Find where the given text appears and provide that cell's center as [x, y] coordinate. 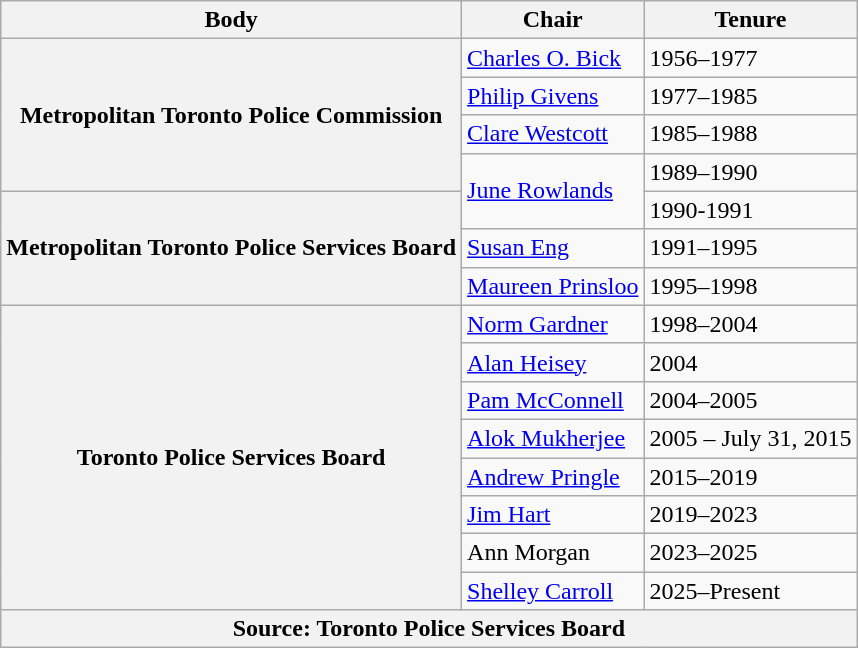
Chair [553, 20]
Source: Toronto Police Services Board [429, 629]
1985–1988 [750, 134]
1989–1990 [750, 172]
Metropolitan Toronto Police Services Board [232, 248]
1995–1998 [750, 286]
1990-1991 [750, 210]
Andrew Pringle [553, 477]
2004–2005 [750, 400]
2015–2019 [750, 477]
Philip Givens [553, 96]
Alok Mukherjee [553, 438]
Susan Eng [553, 248]
Alan Heisey [553, 362]
2023–2025 [750, 553]
1998–2004 [750, 324]
June Rowlands [553, 191]
2025–Present [750, 591]
1956–1977 [750, 58]
Tenure [750, 20]
Pam McConnell [553, 400]
Maureen Prinsloo [553, 286]
Jim Hart [553, 515]
2019–2023 [750, 515]
Norm Gardner [553, 324]
1991–1995 [750, 248]
Charles O. Bick [553, 58]
2004 [750, 362]
2005 – July 31, 2015 [750, 438]
Toronto Police Services Board [232, 457]
1977–1985 [750, 96]
Clare Westcott [553, 134]
Ann Morgan [553, 553]
Body [232, 20]
Shelley Carroll [553, 591]
Metropolitan Toronto Police Commission [232, 115]
